Output the [X, Y] coordinate of the center of the cell containing the given text.  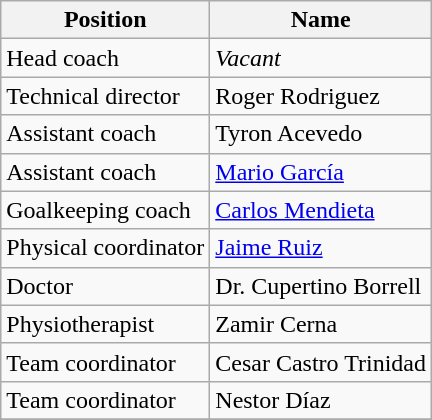
Technical director [106, 96]
Tyron Acevedo [321, 134]
Name [321, 20]
Goalkeeping coach [106, 210]
Cesar Castro Trinidad [321, 362]
Physiotherapist [106, 324]
Nestor Díaz [321, 400]
Head coach [106, 58]
Physical coordinator [106, 248]
Carlos Mendieta [321, 210]
Doctor [106, 286]
Jaime Ruiz [321, 248]
Zamir Cerna [321, 324]
Vacant [321, 58]
Roger Rodriguez [321, 96]
Dr. Cupertino Borrell [321, 286]
Mario García [321, 172]
Position [106, 20]
